Locate the cell with the specified text and output its (x, y) center coordinate. 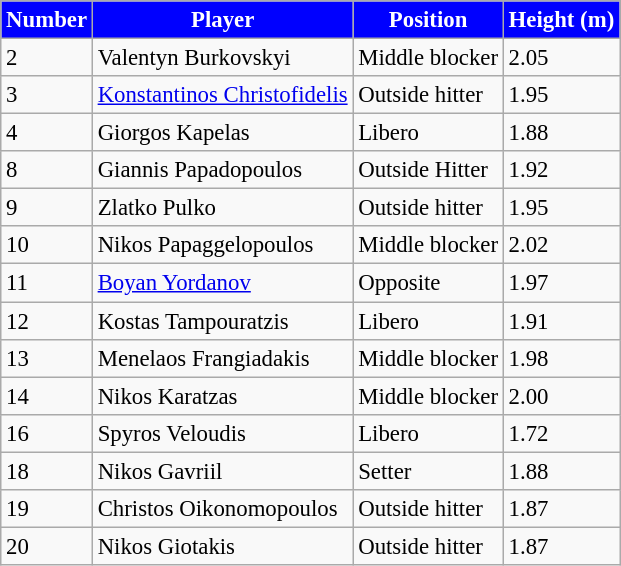
1.97 (561, 283)
Nikos Giotakis (222, 546)
1.91 (561, 321)
Player (222, 20)
1.98 (561, 358)
Menelaos Frangiadakis (222, 358)
14 (47, 396)
Opposite (428, 283)
Spyros Veloudis (222, 433)
Boyan Yordanov (222, 283)
3 (47, 95)
4 (47, 133)
Konstantinos Christofidelis (222, 95)
Giorgos Kapelas (222, 133)
10 (47, 245)
Giannis Papadopoulos (222, 170)
2.05 (561, 58)
Zlatko Pulko (222, 208)
2.00 (561, 396)
Kostas Tampouratzis (222, 321)
19 (47, 509)
Number (47, 20)
2 (47, 58)
2.02 (561, 245)
Christos Oikonomopoulos (222, 509)
18 (47, 471)
Position (428, 20)
11 (47, 283)
Height (m) (561, 20)
9 (47, 208)
1.92 (561, 170)
Nikos Papaggelopoulos (222, 245)
Setter (428, 471)
1.72 (561, 433)
Nikos Gavriil (222, 471)
Nikos Karatzas (222, 396)
16 (47, 433)
20 (47, 546)
Valentyn Burkovskyi (222, 58)
13 (47, 358)
12 (47, 321)
8 (47, 170)
Outside Hitter (428, 170)
